Capture the cell that displays the provided text and extract its [x, y] central coordinate. 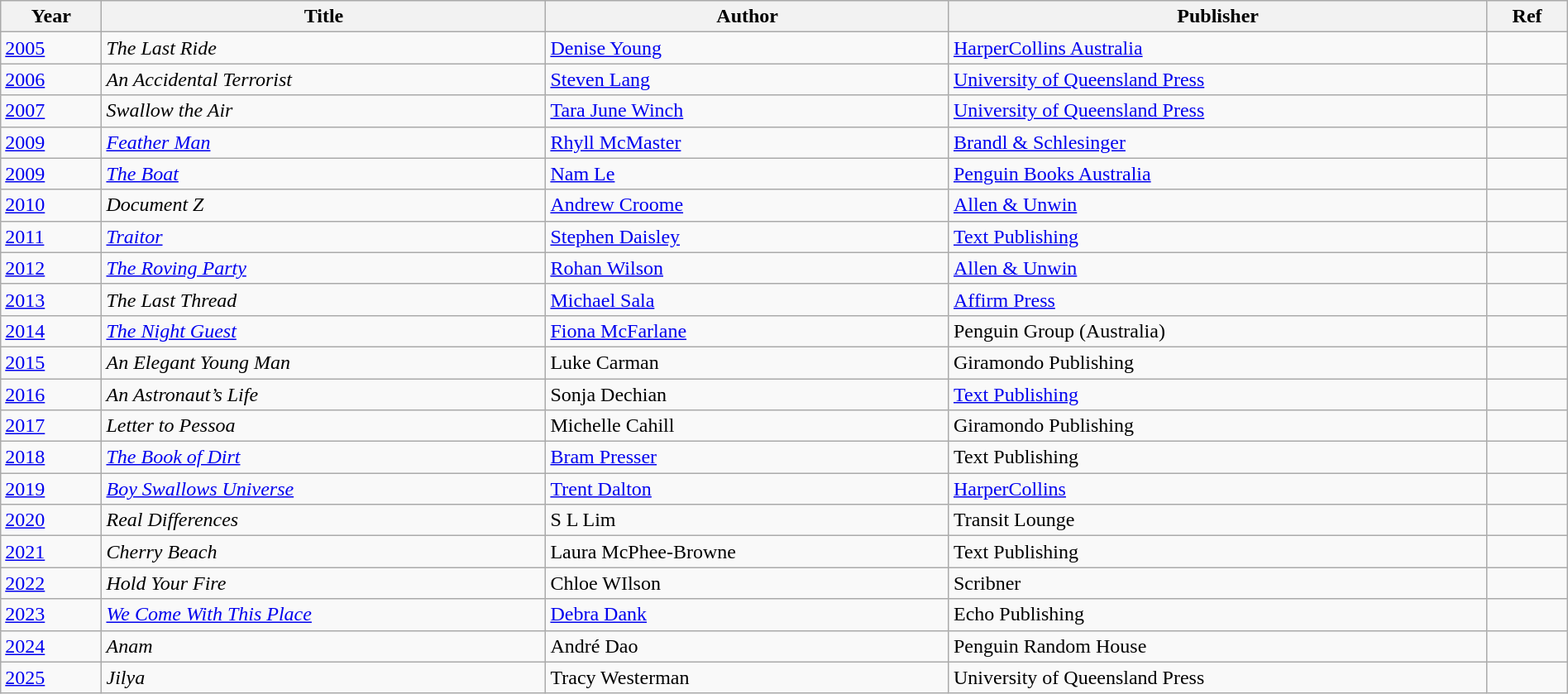
An Astronaut’s Life [324, 395]
2021 [51, 552]
Debra Dank [748, 615]
Swallow the Air [324, 111]
Author [748, 17]
2020 [51, 520]
2013 [51, 299]
Echo Publishing [1217, 615]
Boy Swallows Universe [324, 489]
2016 [51, 395]
2007 [51, 111]
2012 [51, 268]
The Roving Party [324, 268]
2011 [51, 237]
Document Z [324, 205]
2018 [51, 457]
Penguin Books Australia [1217, 174]
Laura McPhee-Browne [748, 552]
2014 [51, 331]
Publisher [1217, 17]
Year [51, 17]
2010 [51, 205]
Bram Presser [748, 457]
Real Differences [324, 520]
2025 [51, 677]
We Come With This Place [324, 615]
An Elegant Young Man [324, 362]
Steven Lang [748, 79]
Feather Man [324, 142]
Denise Young [748, 48]
Chloe WIlson [748, 583]
Transit Lounge [1217, 520]
Title [324, 17]
2022 [51, 583]
2017 [51, 426]
The Boat [324, 174]
Stephen Daisley [748, 237]
An Accidental Terrorist [324, 79]
Andrew Croome [748, 205]
Ref [1527, 17]
Tara June Winch [748, 111]
Penguin Random House [1217, 646]
HarperCollins Australia [1217, 48]
Affirm Press [1217, 299]
Rohan Wilson [748, 268]
Luke Carman [748, 362]
Sonja Dechian [748, 395]
The Last Ride [324, 48]
André Dao [748, 646]
Scribner [1217, 583]
Fiona McFarlane [748, 331]
2005 [51, 48]
S L Lim [748, 520]
2024 [51, 646]
2006 [51, 79]
Jilya [324, 677]
Nam Le [748, 174]
Traitor [324, 237]
Hold Your Fire [324, 583]
HarperCollins [1217, 489]
Rhyll McMaster [748, 142]
The Night Guest [324, 331]
The Book of Dirt [324, 457]
Brandl & Schlesinger [1217, 142]
Cherry Beach [324, 552]
Tracy Westerman [748, 677]
Letter to Pessoa [324, 426]
Anam [324, 646]
2023 [51, 615]
Michael Sala [748, 299]
Penguin Group (Australia) [1217, 331]
Trent Dalton [748, 489]
2019 [51, 489]
The Last Thread [324, 299]
Michelle Cahill [748, 426]
2015 [51, 362]
